Provide the (x, y) coordinate of the cell's center where the given text is located.  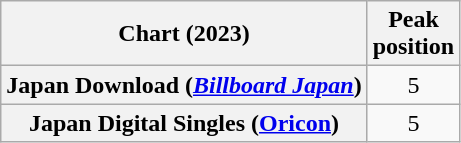
Chart (2023) (184, 34)
Japan Download (Billboard Japan) (184, 85)
Peakposition (413, 34)
Japan Digital Singles (Oricon) (184, 123)
